Search for the cell housing the specified text and yield its [X, Y] center coordinate. 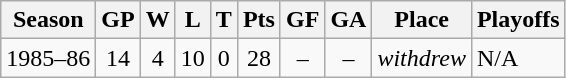
GF [302, 20]
GP [118, 20]
0 [224, 58]
Place [422, 20]
withdrew [422, 58]
10 [192, 58]
14 [118, 58]
Pts [258, 20]
GA [348, 20]
28 [258, 58]
T [224, 20]
L [192, 20]
N/A [518, 58]
Playoffs [518, 20]
1985–86 [48, 58]
W [158, 20]
4 [158, 58]
Season [48, 20]
